Return (x, y) of the center of cell containing provided text 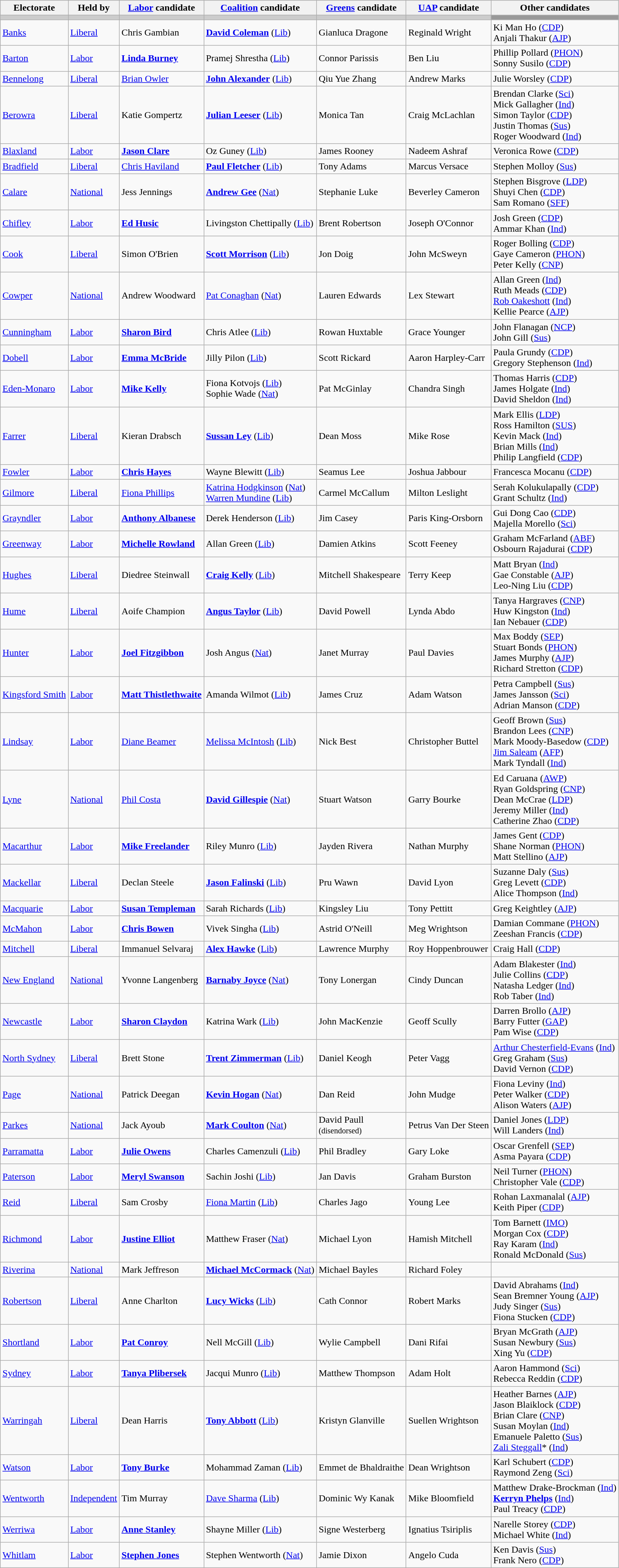
Diedree Steinwall (161, 575)
Reginald Wright (448, 32)
Page (34, 1094)
Mike Freelander (161, 846)
Matt Thistlethwaite (161, 694)
Kevin Hogan (Nat) (260, 1094)
Mackellar (34, 882)
Beverley Cameron (448, 192)
Ed Caruana (AWP)Ryan Goldspring (CNP)Dean McCrae (LDP)Jeremy Miller (Ind)Catherine Zhao (CDP) (555, 799)
Rowan Huxtable (362, 332)
Dani Rifai (448, 1342)
Wentworth (34, 1499)
Sam Crosby (161, 1202)
Allan Green (Ind)Ruth Meads (CDP)Rob Oakeshott (Ind)Kellie Pearce (AJP) (555, 295)
David Abrahams (Ind)Sean Bremner Young (AJP)Judy Singer (Sus)Fiona Stucken (CDP) (555, 1300)
Chris Hayes (161, 472)
James Cruz (362, 694)
Jason Clare (161, 151)
Sharon Claydon (161, 1022)
Tom Barnett (IMO)Morgan Cox (CDP)Ray Karam (Ind)Ronald McDonald (Sus) (555, 1239)
Derek Henderson (Lib) (260, 518)
David Paull (disendorsed) (362, 1125)
Electorate (34, 8)
Mohammad Zaman (Lib) (260, 1468)
Ki Man Ho (CDP)Anjali Thakur (AJP) (555, 32)
Katrina Hodgkinson (Nat) Warren Mundine (Lib) (260, 493)
John Alexander (Lib) (260, 79)
Jilly Pilon (Lib) (260, 358)
Stephanie Luke (362, 192)
Gui Dong Cao (CDP)Majella Morello (Sci) (555, 518)
David Coleman (Lib) (260, 32)
Serah Kolukulapally (CDP)Grant Schultz (Ind) (555, 493)
Lyne (34, 799)
Pat Conaghan (Nat) (260, 295)
Declan Steele (161, 882)
Kingsley Liu (362, 908)
Matthew Thompson (362, 1373)
Tanya Hargraves (CNP)Huw Kingston (Ind)Ian Nebauer (CDP) (555, 611)
Julie Owens (161, 1151)
Angelo Cuda (448, 1555)
Hunter (34, 653)
Adam Watson (448, 694)
Thomas Harris (CDP)James Holgate (Ind)David Sheldon (Ind) (555, 389)
Other candidates (555, 8)
Macarthur (34, 846)
Matt Bryan (Ind)Gae Constable (AJP)Leo-Ning Liu (CDP) (555, 575)
Barnaby Joyce (Nat) (260, 980)
Roger Bolling (CDP)Gaye Cameron (PHON)Peter Kelly (CNP) (555, 254)
Newcastle (34, 1022)
Dean Wrightson (448, 1468)
Sachin Joshi (Lib) (260, 1176)
Josh Green (CDP)Ammar Khan (Ind) (555, 223)
Phil Costa (161, 799)
Scott Feeney (448, 544)
Reid (34, 1202)
Independent (94, 1499)
Adam Blakester (Ind)Julie Collins (CDP)Natasha Ledger (Ind)Rob Taber (Ind) (555, 980)
Aoife Champion (161, 611)
Tanya Plibersek (161, 1373)
Seamus Lee (362, 472)
Joseph O'Connor (448, 223)
Brent Robertson (362, 223)
Andrew Woodward (161, 295)
Stuart Watson (362, 799)
Damian Commane (PHON)Zeeshan Francis (CDP) (555, 928)
Lex Stewart (448, 295)
Robertson (34, 1300)
Young Lee (448, 1202)
Richmond (34, 1239)
Julie Worsley (CDP) (555, 79)
Oz Guney (Lib) (260, 151)
Sydney (34, 1373)
Julian Leeser (Lib) (260, 115)
Tony Lonergan (362, 980)
Chris Bowen (161, 928)
Brian Owler (161, 79)
Lynda Abdo (448, 611)
Gary Loke (448, 1151)
Fiona Phillips (161, 493)
John Mudge (448, 1094)
Matthew Drake-Brockman (Ind)Kerryn Phelps (Ind)Paul Treacy (CDP) (555, 1499)
Suellen Wrightson (448, 1420)
Paterson (34, 1176)
Chandra Singh (448, 389)
Fiona Kotvojs (Lib) Sophie Wade (Nat) (260, 389)
Oscar Grenfell (SEP)Asma Payara (CDP) (555, 1151)
Eden-Monaro (34, 389)
Anne Charlton (161, 1300)
Berowra (34, 115)
Charles Camenzuli (Lib) (260, 1151)
Chris Atlee (Lib) (260, 332)
Bryan McGrath (AJP)Susan Newbury (Sus)Xing Yu (CDP) (555, 1342)
Michelle Rowland (161, 544)
Cook (34, 254)
Shayne Miller (Lib) (260, 1529)
Kieran Drabsch (161, 436)
Andrew Marks (448, 79)
Daniel Keogh (362, 1058)
Adam Holt (448, 1373)
Narelle Storey (CDP)Michael White (Ind) (555, 1529)
Emmet de Bhaldraithe (362, 1468)
Garry Bourke (448, 799)
Greens candidate (362, 8)
Mark Coulton (Nat) (260, 1125)
Daniel Jones (LDP)Will Landers (Ind) (555, 1125)
Bradfield (34, 166)
Coalition candidate (260, 8)
Bennelong (34, 79)
Gianluca Dragone (362, 32)
Terry Keep (448, 575)
Nadeem Ashraf (448, 151)
New England (34, 980)
Craig Kelly (Lib) (260, 575)
Qiu Yue Zhang (362, 79)
Greg Keightley (AJP) (555, 908)
John Flanagan (NCP)John Gill (Sus) (555, 332)
Allan Green (Lib) (260, 544)
Kristyn Glanville (362, 1420)
Parkes (34, 1125)
Cowper (34, 295)
Suzanne Daly (Sus)Greg Levett (CDP)Alice Thompson (Ind) (555, 882)
Dean Moss (362, 436)
Melissa McIntosh (Lib) (260, 741)
Werriwa (34, 1529)
Tony Pettitt (448, 908)
Robert Marks (448, 1300)
Justine Elliot (161, 1239)
Held by (94, 8)
Paris King-Orsborn (448, 518)
Stephen Bisgrove (LDP)Shuyi Chen (CDP)Sam Romano (SFF) (555, 192)
Blaxland (34, 151)
Signe Westerberg (362, 1529)
Scott Morrison (Lib) (260, 254)
Jan Davis (362, 1176)
John McSweyn (448, 254)
Phillip Pollard (PHON)Sonny Susilo (CDP) (555, 58)
Immanuel Selvaraj (161, 949)
Mike Kelly (161, 389)
Aaron Hammond (Sci)Rebecca Reddin (CDP) (555, 1373)
Fowler (34, 472)
Mitchell (34, 949)
Dobell (34, 358)
Joel Fitzgibbon (161, 653)
Angus Taylor (Lib) (260, 611)
Kingsford Smith (34, 694)
UAP candidate (448, 8)
Barton (34, 58)
Pat Conroy (161, 1342)
Tim Murray (161, 1499)
Mike Rose (448, 436)
Dave Sharma (Lib) (260, 1499)
Michael Bayles (362, 1270)
Labor candidate (161, 8)
Joshua Jabbour (448, 472)
Linda Burney (161, 58)
Sharon Bird (161, 332)
Nathan Murphy (448, 846)
Carmel McCallum (362, 493)
Fiona Martin (Lib) (260, 1202)
Cindy Duncan (448, 980)
Parramatta (34, 1151)
Hughes (34, 575)
Cath Connor (362, 1300)
Chifley (34, 223)
Farrer (34, 436)
Yvonne Langenberg (161, 980)
Andrew Gee (Nat) (260, 192)
Josh Angus (Nat) (260, 653)
Lindsay (34, 741)
Craig Hall (CDP) (555, 949)
Neil Turner (PHON)Christopher Vale (CDP) (555, 1176)
Shortland (34, 1342)
Mark Jeffreson (161, 1270)
Scott Rickard (362, 358)
Brendan Clarke (Sci)Mick Gallagher (Ind)Simon Taylor (CDP)Justin Thomas (Sus)Roger Woodward (Ind) (555, 115)
Lucy Wicks (Lib) (260, 1300)
Pat McGinlay (362, 389)
Chris Gambian (161, 32)
David Powell (362, 611)
Ken Davis (Sus)Frank Nero (CDP) (555, 1555)
Christopher Buttel (448, 741)
Susan Templeman (161, 908)
Geoff Brown (Sus)Brandon Lees (CNP)Mark Moody-Basedow (CDP)Jim Saleam (AFP)Mark Tyndall (Ind) (555, 741)
Ignatius Tsiriplis (448, 1529)
Nick Best (362, 741)
Pramej Shrestha (Lib) (260, 58)
Sarah Richards (Lib) (260, 908)
Dean Harris (161, 1420)
Jamie Dixon (362, 1555)
Alex Hawke (Lib) (260, 949)
Graham Burston (448, 1176)
Chris Haviland (161, 166)
Petra Campbell (Sus)James Jansson (Sci)Adrian Manson (CDP) (555, 694)
Tony Burke (161, 1468)
Richard Foley (448, 1270)
Ed Husic (161, 223)
Hamish Mitchell (448, 1239)
Anthony Albanese (161, 518)
Greenway (34, 544)
Stephen Molloy (Sus) (555, 166)
Paul Davies (448, 653)
Katie Gompertz (161, 115)
Anne Stanley (161, 1529)
Jon Doig (362, 254)
David Gillespie (Nat) (260, 799)
Stephen Jones (161, 1555)
Cunningham (34, 332)
Nell McGill (Lib) (260, 1342)
Mark Ellis (LDP)Ross Hamilton (SUS)Kevin Mack (Ind)Brian Mills (Ind)Philip Langfield (CDP) (555, 436)
Tony Abbott (Lib) (260, 1420)
Katrina Wark (Lib) (260, 1022)
Emma McBride (161, 358)
Riley Munro (Lib) (260, 846)
Arthur Chesterfield-Evans (Ind)Greg Graham (Sus)David Vernon (CDP) (555, 1058)
Michael McCormack (Nat) (260, 1270)
Jacqui Munro (Lib) (260, 1373)
Warringah (34, 1420)
Sussan Ley (Lib) (260, 436)
Meryl Swanson (161, 1176)
Macquarie (34, 908)
Pru Wawn (362, 882)
Veronica Rowe (CDP) (555, 151)
Aaron Harpley-Carr (448, 358)
Grace Younger (448, 332)
David Lyon (448, 882)
Janet Murray (362, 653)
Dominic Wy Kanak (362, 1499)
Jack Ayoub (161, 1125)
Michael Lyon (362, 1239)
Heather Barnes (AJP)Jason Blaiklock (CDP)Brian Clare (CNP)Susan Moylan (Ind)Emanuele Paletto (Sus)Zali Steggall* (Ind) (555, 1420)
Connor Parissis (362, 58)
Calare (34, 192)
Astrid O'Neill (362, 928)
Petrus Van Der Steen (448, 1125)
Jim Casey (362, 518)
Patrick Deegan (161, 1094)
McMahon (34, 928)
Fiona Leviny (Ind)Peter Walker (CDP)Alison Waters (AJP) (555, 1094)
Phil Bradley (362, 1151)
Jess Jennings (161, 192)
Simon O'Brien (161, 254)
Grayndler (34, 518)
Amanda Wilmot (Lib) (260, 694)
Geoff Scully (448, 1022)
Livingston Chettipally (Lib) (260, 223)
Graham McFarland (ABF)Osbourn Rajadurai (CDP) (555, 544)
Meg Wrightson (448, 928)
Diane Beamer (161, 741)
North Sydney (34, 1058)
Mitchell Shakespeare (362, 575)
Banks (34, 32)
Francesca Mocanu (CDP) (555, 472)
James Gent (CDP)Shane Norman (PHON)Matt Stellino (AJP) (555, 846)
Peter Vagg (448, 1058)
Darren Brollo (AJP)Barry Futter (GAP)Pam Wise (CDP) (555, 1022)
Brett Stone (161, 1058)
Karl Schubert (CDP)Raymond Zeng (Sci) (555, 1468)
John MacKenzie (362, 1022)
Rohan Laxmanalal (AJP)Keith Piper (CDP) (555, 1202)
Monica Tan (362, 115)
Mike Bloomfield (448, 1499)
Dan Reid (362, 1094)
Roy Hoppenbrouwer (448, 949)
Ben Liu (448, 58)
Jason Falinski (Lib) (260, 882)
Stephen Wentworth (Nat) (260, 1555)
Lauren Edwards (362, 295)
Wylie Campbell (362, 1342)
Paula Grundy (CDP)Gregory Stephenson (Ind) (555, 358)
Riverina (34, 1270)
Charles Jago (362, 1202)
Tony Adams (362, 166)
Hume (34, 611)
Whitlam (34, 1555)
Jayden Rivera (362, 846)
Trent Zimmerman (Lib) (260, 1058)
James Rooney (362, 151)
Gilmore (34, 493)
Paul Fletcher (Lib) (260, 166)
Marcus Versace (448, 166)
Damien Atkins (362, 544)
Lawrence Murphy (362, 949)
Max Boddy (SEP)Stuart Bonds (PHON)James Murphy (AJP)Richard Stretton (CDP) (555, 653)
Wayne Blewitt (Lib) (260, 472)
Craig McLachlan (448, 115)
Vivek Singha (Lib) (260, 928)
Milton Leslight (448, 493)
Watson (34, 1468)
Matthew Fraser (Nat) (260, 1239)
